Identify which cell holds the provided text, then report its [x, y] central coordinate. 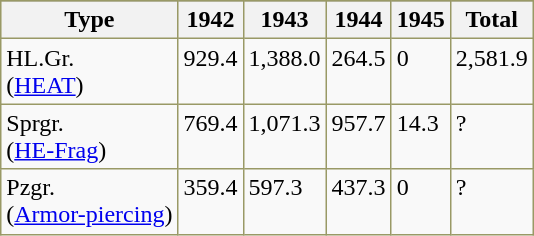
769.4 [210, 136]
14.3 [420, 136]
Sprgr. (HE-Frag) [90, 136]
1944 [358, 20]
1943 [284, 20]
Type [90, 20]
957.7 [358, 136]
1945 [420, 20]
264.5 [358, 72]
1,071.3 [284, 136]
1942 [210, 20]
437.3 [358, 202]
HL.Gr. (HEAT) [90, 72]
597.3 [284, 202]
359.4 [210, 202]
1,388.0 [284, 72]
2,581.9 [492, 72]
Pzgr. (Armor-piercing) [90, 202]
Total [492, 20]
929.4 [210, 72]
